Output the [X, Y] coordinate of the center of the cell containing the given text.  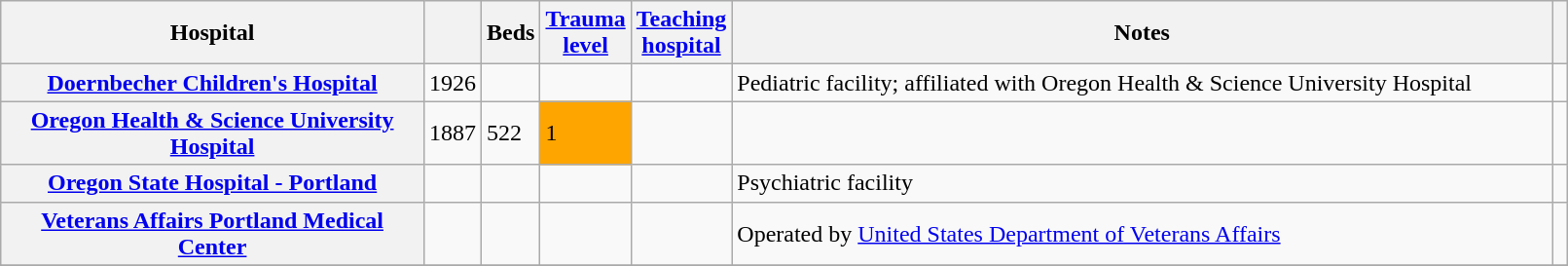
522 [511, 133]
1 [586, 133]
Traumalevel [586, 33]
Operated by United States Department of Veterans Affairs [1143, 234]
Oregon Health & Science University Hospital [212, 133]
1887 [452, 133]
Veterans Affairs Portland Medical Center [212, 234]
Teachinghospital [681, 33]
Hospital [212, 33]
Oregon State Hospital - Portland [212, 183]
Pediatric facility; affiliated with Oregon Health & Science University Hospital [1143, 83]
1926 [452, 83]
Psychiatric facility [1143, 183]
Beds [511, 33]
Notes [1143, 33]
Doernbecher Children's Hospital [212, 83]
